Return (X, Y) of the center of cell containing provided text 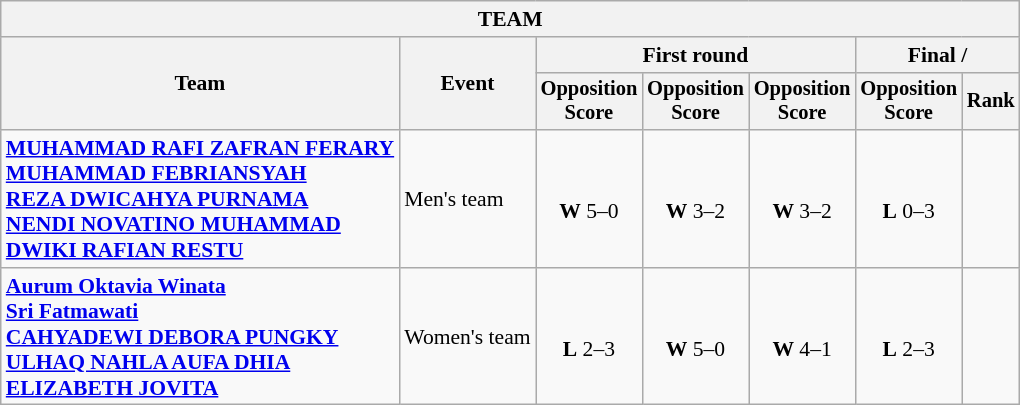
Men's team (467, 199)
Team (200, 84)
First round (696, 55)
Rank (991, 101)
MUHAMMAD RAFI ZAFRAN FERARYMUHAMMAD FEBRIANSYAHREZA DWICAHYA PURNAMANENDI NOVATINO MUHAMMADDWIKI RAFIAN RESTU (200, 199)
TEAM (510, 19)
Final / (937, 55)
L 0–3 (908, 199)
W 5–0 (590, 199)
Event (467, 84)
